From the cell containing the given text, extract its center point as (X, Y) coordinate. 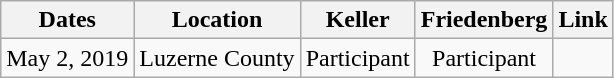
Location (217, 20)
Keller (358, 20)
Friedenberg (484, 20)
Luzerne County (217, 58)
Dates (68, 20)
May 2, 2019 (68, 58)
Link (583, 20)
